Capture the cell that displays the provided text and extract its (x, y) central coordinate. 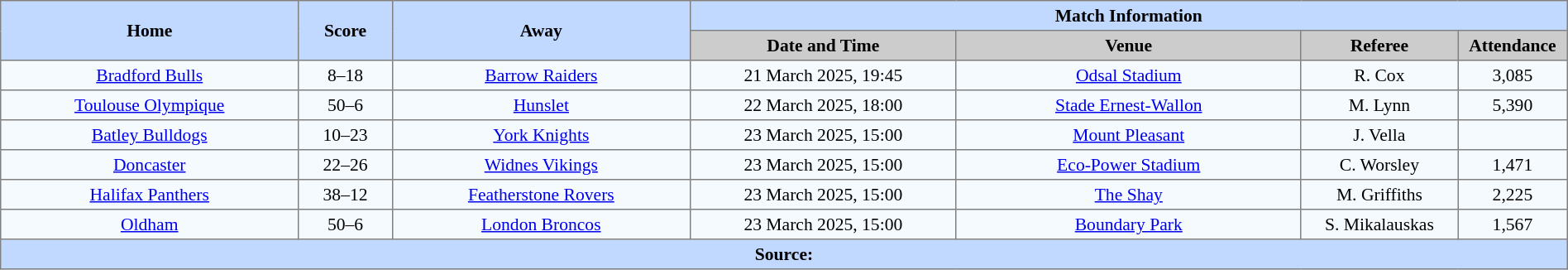
M. Lynn (1379, 105)
Halifax Panthers (150, 195)
J. Vella (1379, 135)
Stade Ernest-Wallon (1128, 105)
Referee (1379, 46)
2,225 (1513, 195)
Source: (784, 254)
Venue (1128, 46)
Attendance (1513, 46)
S. Mikalauskas (1379, 224)
C. Worsley (1379, 165)
1,471 (1513, 165)
Doncaster (150, 165)
22 March 2025, 18:00 (823, 105)
Barrow Raiders (541, 75)
Oldham (150, 224)
Bradford Bulls (150, 75)
21 March 2025, 19:45 (823, 75)
York Knights (541, 135)
Widnes Vikings (541, 165)
Batley Bulldogs (150, 135)
London Broncos (541, 224)
Score (346, 31)
1,567 (1513, 224)
22–26 (346, 165)
Featherstone Rovers (541, 195)
10–23 (346, 135)
8–18 (346, 75)
Match Information (1128, 16)
Eco-Power Stadium (1128, 165)
38–12 (346, 195)
Away (541, 31)
Odsal Stadium (1128, 75)
Hunslet (541, 105)
5,390 (1513, 105)
Toulouse Olympique (150, 105)
The Shay (1128, 195)
Boundary Park (1128, 224)
Date and Time (823, 46)
M. Griffiths (1379, 195)
Home (150, 31)
R. Cox (1379, 75)
Mount Pleasant (1128, 135)
3,085 (1513, 75)
